For the text-containing cell, return its midpoint in [x, y] coordinate format. 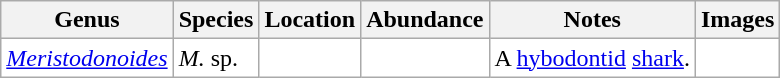
A hybodontid shark. [592, 58]
Location [310, 20]
Abundance [425, 20]
Species [216, 20]
Genus [87, 20]
Notes [592, 20]
Images [737, 20]
Meristodonoides [87, 58]
M. sp. [216, 58]
